Pinpoint the cell where the given text exists, returning its (x, y) midpoint coordinate. 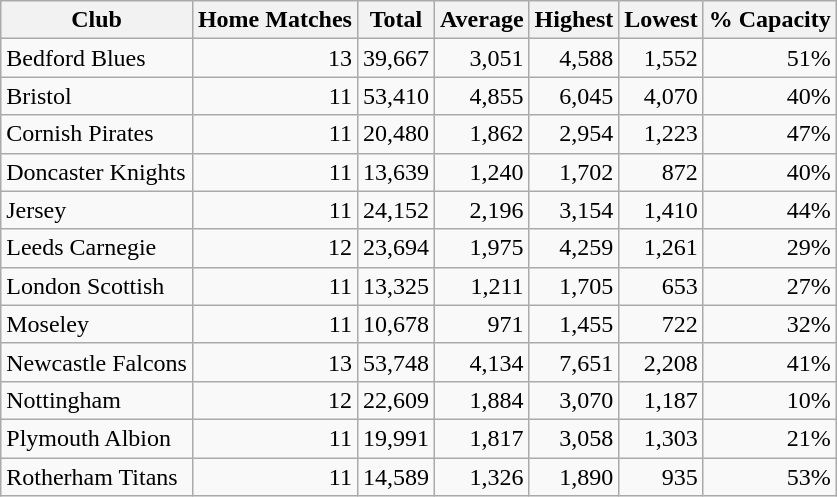
Home Matches (274, 20)
Bedford Blues (97, 58)
22,609 (396, 400)
3,051 (482, 58)
Nottingham (97, 400)
Club (97, 20)
19,991 (396, 438)
1,862 (482, 134)
Highest (574, 20)
1,890 (574, 477)
2,954 (574, 134)
971 (482, 324)
London Scottish (97, 286)
1,410 (661, 210)
1,817 (482, 438)
23,694 (396, 248)
1,884 (482, 400)
3,154 (574, 210)
1,187 (661, 400)
13,325 (396, 286)
1,702 (574, 172)
1,211 (482, 286)
32% (770, 324)
24,152 (396, 210)
1,326 (482, 477)
41% (770, 362)
1,455 (574, 324)
653 (661, 286)
20,480 (396, 134)
1,705 (574, 286)
7,651 (574, 362)
14,589 (396, 477)
4,855 (482, 96)
1,552 (661, 58)
53,410 (396, 96)
Plymouth Albion (97, 438)
Newcastle Falcons (97, 362)
Total (396, 20)
1,261 (661, 248)
10,678 (396, 324)
47% (770, 134)
4,134 (482, 362)
1,303 (661, 438)
Moseley (97, 324)
13,639 (396, 172)
51% (770, 58)
935 (661, 477)
29% (770, 248)
4,259 (574, 248)
Doncaster Knights (97, 172)
Leeds Carnegie (97, 248)
53,748 (396, 362)
27% (770, 286)
4,588 (574, 58)
Lowest (661, 20)
% Capacity (770, 20)
1,975 (482, 248)
10% (770, 400)
872 (661, 172)
1,223 (661, 134)
Average (482, 20)
Bristol (97, 96)
Cornish Pirates (97, 134)
1,240 (482, 172)
39,667 (396, 58)
6,045 (574, 96)
2,196 (482, 210)
Rotherham Titans (97, 477)
722 (661, 324)
4,070 (661, 96)
3,070 (574, 400)
3,058 (574, 438)
2,208 (661, 362)
44% (770, 210)
53% (770, 477)
21% (770, 438)
Jersey (97, 210)
